Return the [X, Y] coordinate for the center point of the cell that contains the specified text.  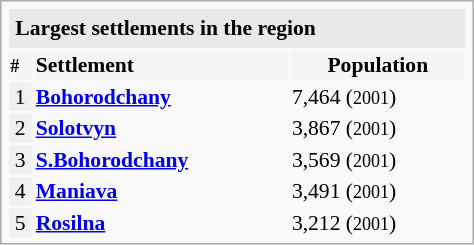
Maniava [160, 190]
2 [20, 127]
S.Bohorodchany [160, 159]
Settlement [160, 64]
Solotvyn [160, 127]
3,569 (2001) [378, 159]
3,491 (2001) [378, 190]
5 [20, 222]
4 [20, 190]
Largest settlements in the region [237, 28]
3,212 (2001) [378, 222]
1 [20, 96]
3,867 (2001) [378, 127]
# [20, 64]
Rosilna [160, 222]
Population [378, 64]
3 [20, 159]
Bohorodchany [160, 96]
7,464 (2001) [378, 96]
